Locate the cell with the specified text and output its [x, y] center coordinate. 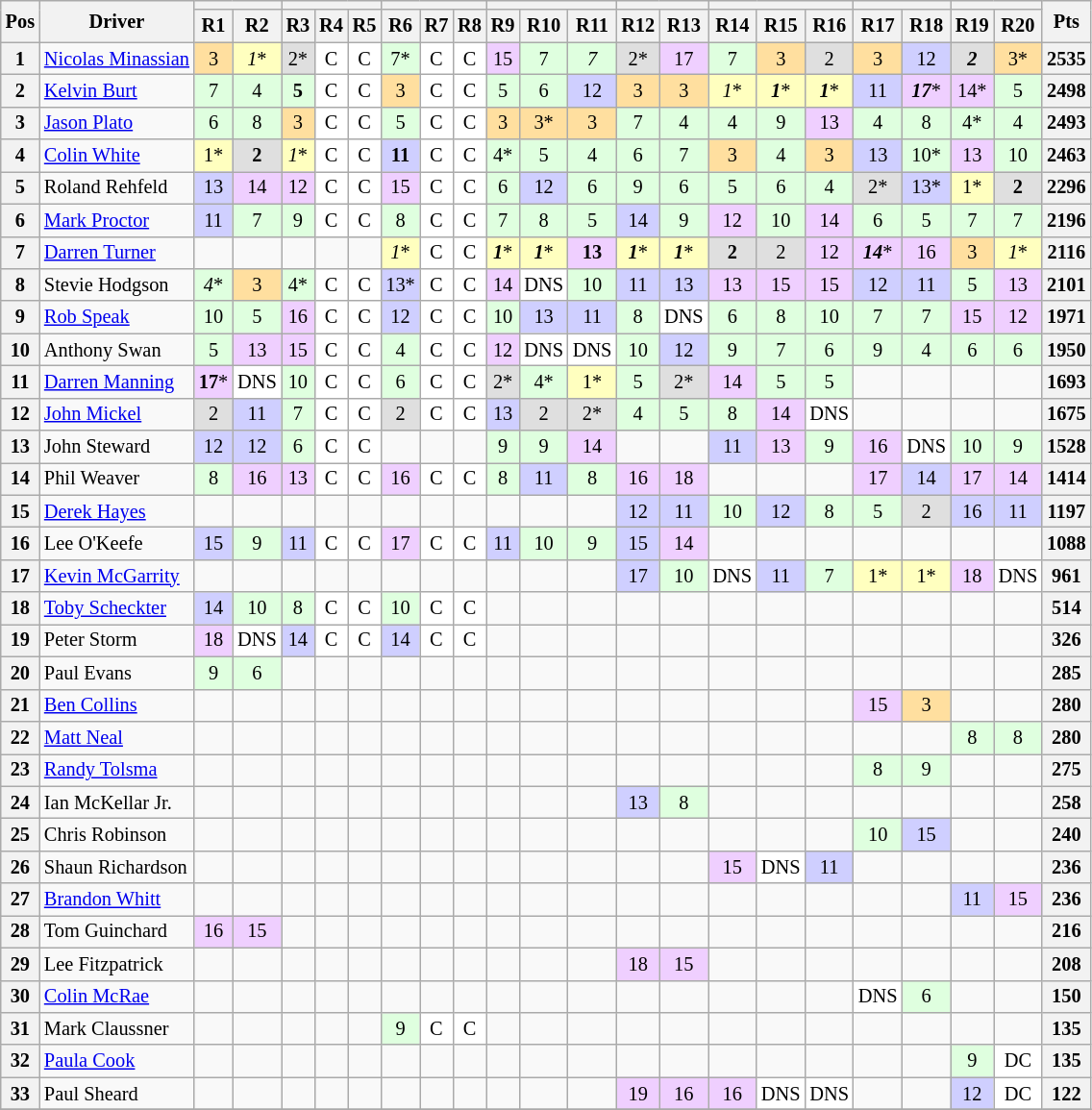
R5 [365, 26]
1414 [1066, 479]
Phil Weaver [117, 479]
2196 [1066, 220]
1950 [1066, 350]
Colin White [117, 156]
R6 [400, 26]
Chris Robinson [117, 834]
R4 [331, 26]
27 [20, 900]
R13 [683, 26]
R16 [829, 26]
Nicolas Minassian [117, 59]
Roland Rehfeld [117, 187]
Jason Plato [117, 123]
Stevie Hodgson [117, 284]
1971 [1066, 317]
32 [20, 1061]
2535 [1066, 59]
2498 [1066, 90]
R8 [469, 26]
R1 [213, 26]
Paul Evans [117, 673]
R7 [436, 26]
Matt Neal [117, 737]
Shaun Richardson [117, 867]
10* [926, 156]
26 [20, 867]
John Steward [117, 447]
Brandon Whitt [117, 900]
Peter Storm [117, 640]
John Mickel [117, 414]
Randy Tolsma [117, 770]
Paul Sheard [117, 1094]
150 [1066, 997]
514 [1066, 608]
Mark Claussner [117, 1028]
23 [20, 770]
30 [20, 997]
R12 [638, 26]
Tom Guinchard [117, 931]
258 [1066, 802]
1088 [1066, 543]
2296 [1066, 187]
961 [1066, 576]
208 [1066, 964]
R11 [592, 26]
31 [20, 1028]
28 [20, 931]
2101 [1066, 284]
1693 [1066, 382]
275 [1066, 770]
Darren Manning [117, 382]
Darren Turner [117, 253]
Anthony Swan [117, 350]
2493 [1066, 123]
21 [20, 705]
Toby Scheckter [117, 608]
2116 [1066, 253]
1528 [1066, 447]
25 [20, 834]
24 [20, 802]
Ben Collins [117, 705]
29 [20, 964]
216 [1066, 931]
R15 [781, 26]
22 [20, 737]
R10 [543, 26]
1 [20, 59]
Rob Speak [117, 317]
20 [20, 673]
Paula Cook [117, 1061]
Pts [1066, 21]
122 [1066, 1094]
Driver [117, 21]
R20 [1018, 26]
R14 [732, 26]
2463 [1066, 156]
240 [1066, 834]
Mark Proctor [117, 220]
1675 [1066, 414]
R9 [504, 26]
326 [1066, 640]
R2 [257, 26]
Derek Hayes [117, 511]
Kevin McGarrity [117, 576]
33 [20, 1094]
7* [400, 59]
Pos [20, 21]
Kelvin Burt [117, 90]
Ian McKellar Jr. [117, 802]
Lee O'Keefe [117, 543]
285 [1066, 673]
R19 [973, 26]
Colin McRae [117, 997]
R18 [926, 26]
1197 [1066, 511]
Lee Fitzpatrick [117, 964]
R3 [298, 26]
R17 [878, 26]
